For the text-containing cell, return its midpoint in [x, y] coordinate format. 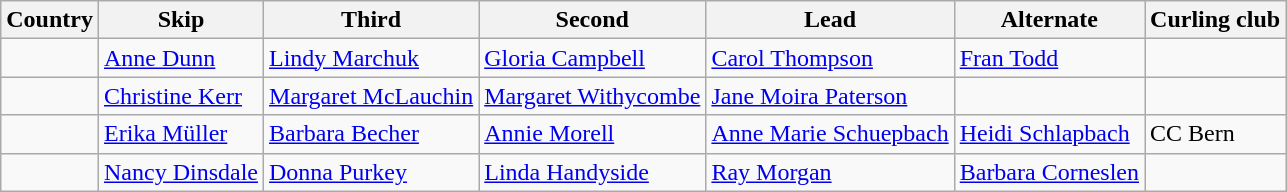
Anne Marie Schuepbach [830, 134]
Nancy Dinsdale [180, 172]
Christine Kerr [180, 96]
Lead [830, 20]
Barbara Corneslen [1049, 172]
Skip [180, 20]
Gloria Campbell [592, 58]
Ray Morgan [830, 172]
Country [50, 20]
Curling club [1216, 20]
Alternate [1049, 20]
Barbara Becher [372, 134]
Carol Thompson [830, 58]
Margaret McLauchin [372, 96]
Heidi Schlapbach [1049, 134]
Linda Handyside [592, 172]
Donna Purkey [372, 172]
Annie Morell [592, 134]
Margaret Withycombe [592, 96]
Lindy Marchuk [372, 58]
Erika Müller [180, 134]
Jane Moira Paterson [830, 96]
CC Bern [1216, 134]
Fran Todd [1049, 58]
Anne Dunn [180, 58]
Second [592, 20]
Third [372, 20]
